From the cell containing the given text, extract its center point as (x, y) coordinate. 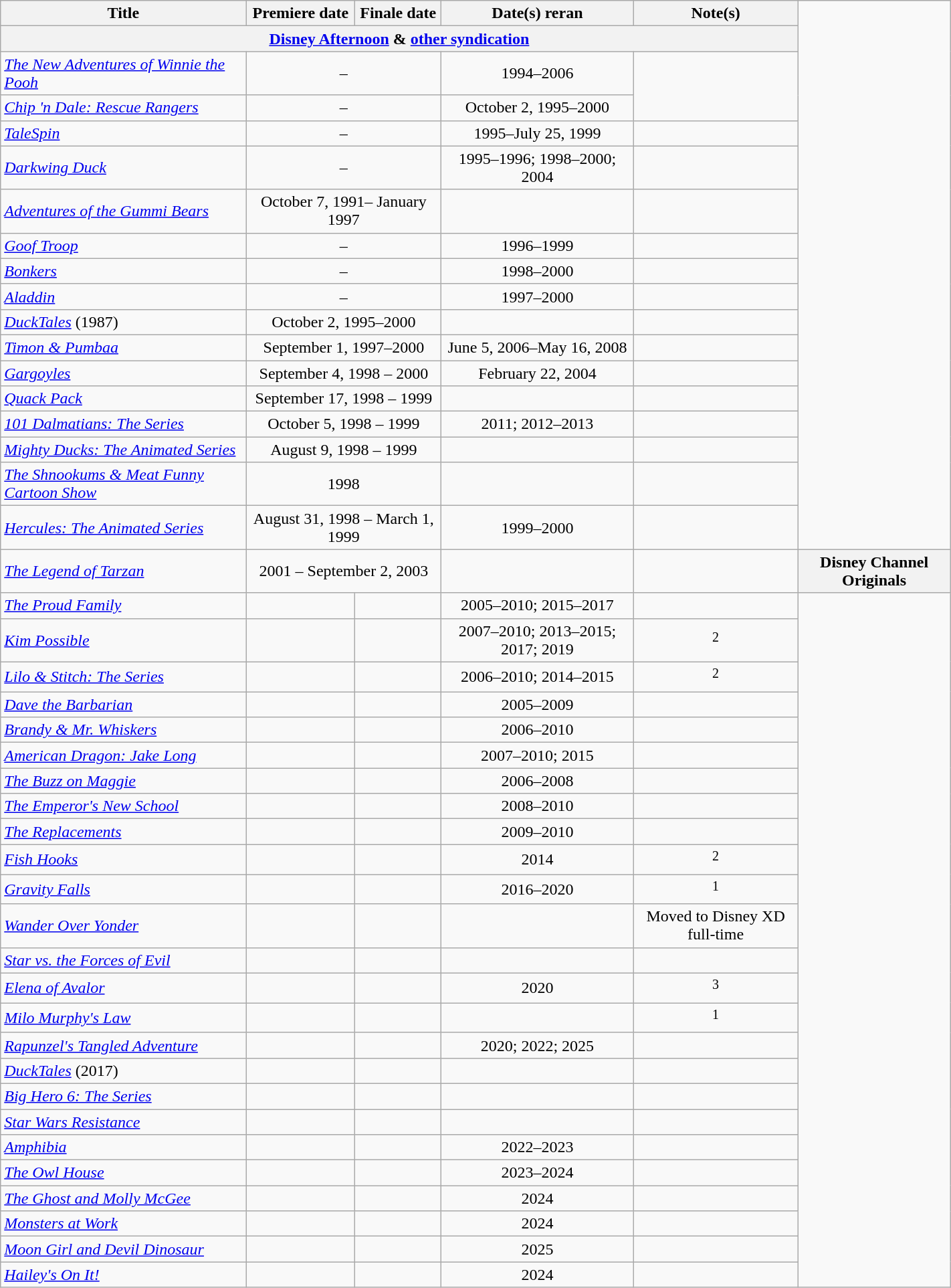
Lilo & Stitch: The Series (123, 677)
1995–1996; 1998–2000; 2004 (538, 167)
The Emperor's New School (123, 806)
September 1, 1997–2000 (344, 347)
Timon & Pumbaa (123, 347)
American Dragon: Jake Long (123, 755)
Goof Troop (123, 246)
TaleSpin (123, 133)
1997–2000 (538, 296)
2006–2010 (538, 730)
Title (123, 13)
Darkwing Duck (123, 167)
Disney Afternoon & other syndication (399, 39)
The Ghost and Molly McGee (123, 1198)
2009–2010 (538, 832)
3 (716, 988)
Elena of Avalor (123, 988)
Moved to Disney XD full-time (716, 926)
Dave the Barbarian (123, 705)
Chip 'n Dale: Rescue Rangers (123, 108)
2016–2020 (538, 890)
Note(s) (716, 13)
Gargoyles (123, 373)
2006–2008 (538, 781)
The Proud Family (123, 606)
Hercules: The Animated Series (123, 527)
The Owl House (123, 1173)
Adventures of the Gummi Bears (123, 211)
2001 – September 2, 2003 (344, 571)
Amphibia (123, 1147)
The Replacements (123, 832)
Monsters at Work (123, 1224)
DuckTales (2017) (123, 1071)
Star vs. the Forces of Evil (123, 960)
2007–2010; 2015 (538, 755)
2007–2010; 2013–2015; 2017; 2019 (538, 640)
2020 (538, 988)
Big Hero 6: The Series (123, 1096)
October 7, 1991– January 1997 (344, 211)
1994–2006 (538, 74)
DuckTales (1987) (123, 322)
September 17, 1998 – 1999 (344, 399)
The Buzz on Maggie (123, 781)
2006–2010; 2014–2015 (538, 677)
2022–2023 (538, 1147)
The Legend of Tarzan (123, 571)
August 31, 1998 – March 1, 1999 (344, 527)
2005–2010; 2015–2017 (538, 606)
2008–2010 (538, 806)
1999–2000 (538, 527)
September 4, 1998 – 2000 (344, 373)
Bonkers (123, 271)
The New Adventures of Winnie the Pooh (123, 74)
1995–July 25, 1999 (538, 133)
Milo Murphy's Law (123, 1018)
Aladdin (123, 296)
Brandy & Mr. Whiskers (123, 730)
2023–2024 (538, 1173)
August 9, 1998 – 1999 (344, 450)
The Shnookums & Meat Funny Cartoon Show (123, 484)
Wander Over Yonder (123, 926)
Rapunzel's Tangled Adventure (123, 1045)
1998–2000 (538, 271)
October 5, 1998 – 1999 (344, 424)
Finale date (399, 13)
101 Dalmatians: The Series (123, 424)
1996–1999 (538, 246)
2025 (538, 1249)
Quack Pack (123, 399)
Premiere date (301, 13)
2011; 2012–2013 (538, 424)
Fish Hooks (123, 859)
Hailey's On It! (123, 1275)
Star Wars Resistance (123, 1122)
Moon Girl and Devil Dinosaur (123, 1249)
Date(s) reran (538, 13)
Kim Possible (123, 640)
2005–2009 (538, 705)
Disney Channel Originals (874, 571)
Gravity Falls (123, 890)
2020; 2022; 2025 (538, 1045)
2014 (538, 859)
June 5, 2006–May 16, 2008 (538, 347)
1998 (344, 484)
Mighty Ducks: The Animated Series (123, 450)
February 22, 2004 (538, 373)
